Determine the (X, Y) coordinate at the center of the cell enclosing the given text.  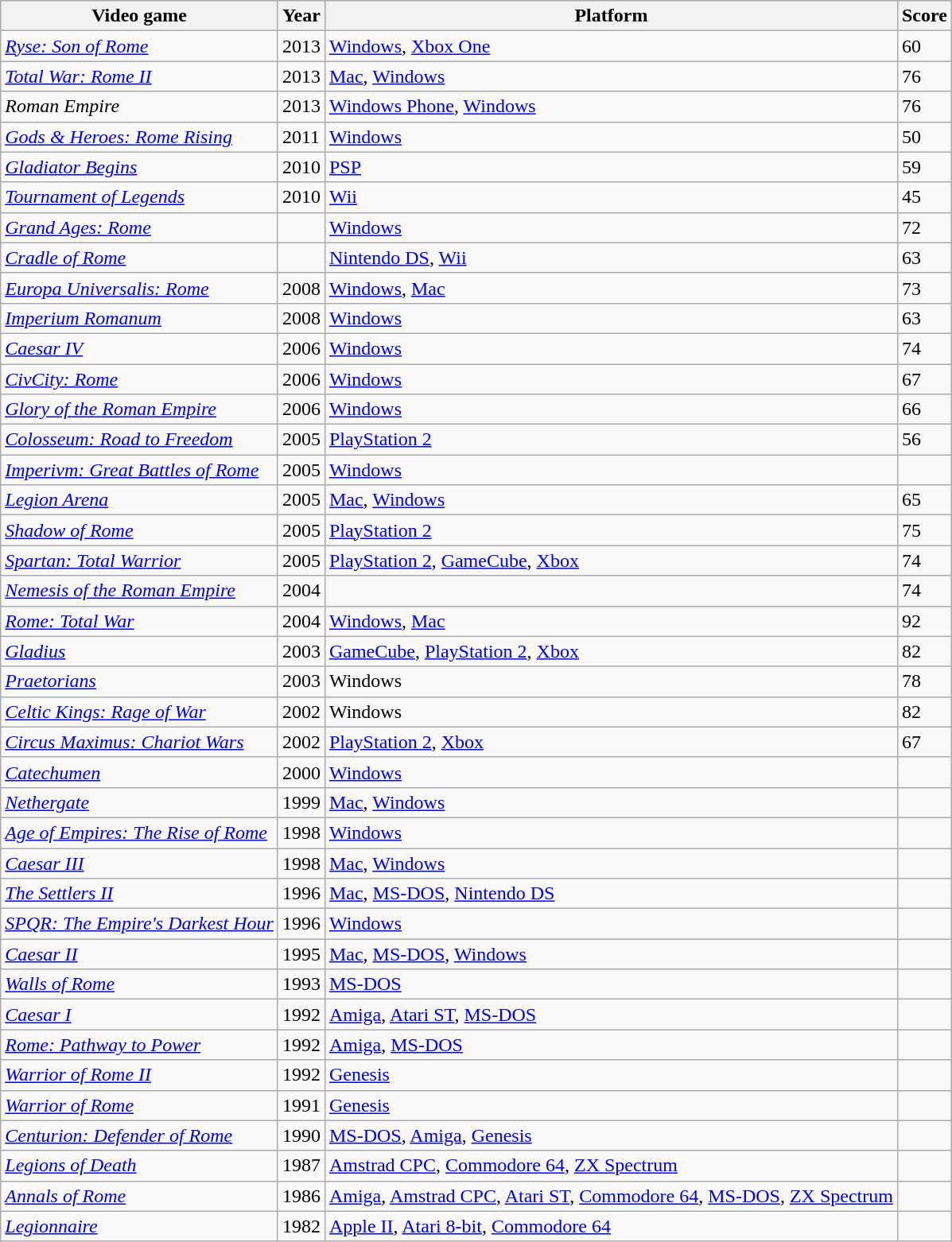
Windows, Xbox One (611, 46)
Legion Arena (140, 500)
Apple II, Atari 8-bit, Commodore 64 (611, 1226)
Grand Ages: Rome (140, 227)
Year (301, 16)
Gods & Heroes: Rome Rising (140, 137)
1991 (301, 1105)
2000 (301, 772)
Caesar II (140, 954)
Warrior of Rome (140, 1105)
Legionnaire (140, 1226)
1982 (301, 1226)
1990 (301, 1135)
59 (924, 167)
Total War: Rome II (140, 76)
Nethergate (140, 802)
Europa Universalis: Rome (140, 288)
Tournament of Legends (140, 197)
Windows Phone, Windows (611, 107)
SPQR: The Empire's Darkest Hour (140, 924)
MS-DOS (611, 984)
CivCity: Rome (140, 379)
Amstrad CPC, Commodore 64, ZX Spectrum (611, 1166)
1995 (301, 954)
Nemesis of the Roman Empire (140, 591)
Gladius (140, 651)
PSP (611, 167)
PlayStation 2, Xbox (611, 742)
Amiga, Amstrad CPC, Atari ST, Commodore 64, MS-DOS, ZX Spectrum (611, 1196)
Imperium Romanum (140, 318)
Circus Maximus: Chariot Wars (140, 742)
PlayStation 2, GameCube, Xbox (611, 561)
75 (924, 530)
GameCube, PlayStation 2, Xbox (611, 651)
Roman Empire (140, 107)
1986 (301, 1196)
Annals of Rome (140, 1196)
50 (924, 137)
Age of Empires: The Rise of Rome (140, 833)
MS-DOS, Amiga, Genesis (611, 1135)
1987 (301, 1166)
Catechumen (140, 772)
Shadow of Rome (140, 530)
Caesar III (140, 863)
Mac, MS-DOS, Nintendo DS (611, 894)
Colosseum: Road to Freedom (140, 440)
Caesar I (140, 1015)
The Settlers II (140, 894)
Amiga, Atari ST, MS-DOS (611, 1015)
73 (924, 288)
Wii (611, 197)
Score (924, 16)
1993 (301, 984)
Legions of Death (140, 1166)
1999 (301, 802)
Caesar IV (140, 348)
Centurion: Defender of Rome (140, 1135)
Nintendo DS, Wii (611, 258)
72 (924, 227)
Rome: Pathway to Power (140, 1045)
Ryse: Son of Rome (140, 46)
Platform (611, 16)
2011 (301, 137)
66 (924, 409)
Cradle of Rome (140, 258)
Spartan: Total Warrior (140, 561)
45 (924, 197)
Glory of the Roman Empire (140, 409)
Warrior of Rome II (140, 1075)
Celtic Kings: Rage of War (140, 712)
60 (924, 46)
Walls of Rome (140, 984)
Praetorians (140, 681)
Video game (140, 16)
Amiga, MS-DOS (611, 1045)
Gladiator Begins (140, 167)
56 (924, 440)
Mac, MS-DOS, Windows (611, 954)
Rome: Total War (140, 621)
65 (924, 500)
92 (924, 621)
Imperivm: Great Battles of Rome (140, 470)
78 (924, 681)
